Pinpoint the cell where the given text exists, returning its [x, y] midpoint coordinate. 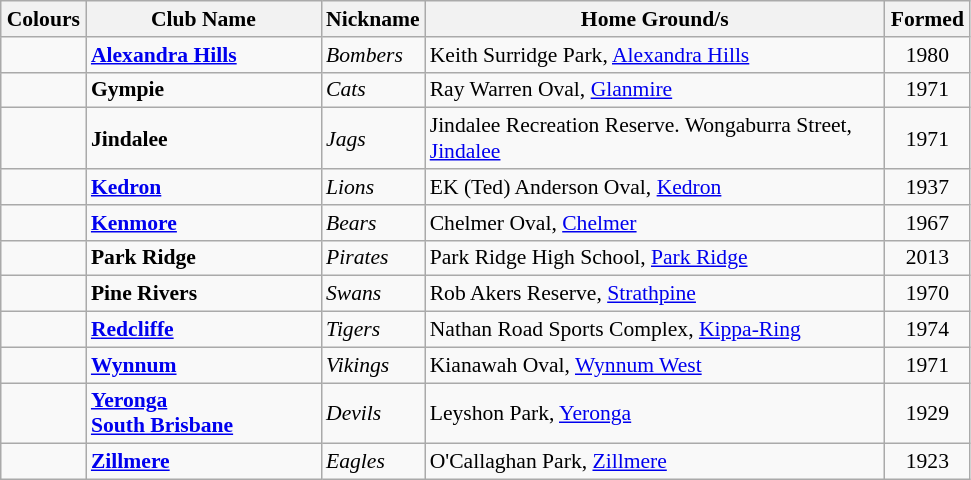
Rob Akers Reserve, Strathpine [655, 294]
Wynnum [204, 365]
Kianawah Oval, Wynnum West [655, 365]
EK (Ted) Anderson Oval, Kedron [655, 187]
YerongaSouth Brisbane [204, 414]
Keith Surridge Park, Alexandra Hills [655, 55]
1929 [928, 414]
Colours [44, 19]
Bombers [373, 55]
1970 [928, 294]
Pirates [373, 258]
O'Callaghan Park, Zillmere [655, 462]
Pine Rivers [204, 294]
Jags [373, 138]
1980 [928, 55]
Swans [373, 294]
Club Name [204, 19]
Nickname [373, 19]
Nathan Road Sports Complex, Kippa-Ring [655, 330]
Zillmere [204, 462]
Jindalee [204, 138]
2013 [928, 258]
Eagles [373, 462]
Vikings [373, 365]
Bears [373, 223]
Jindalee Recreation Reserve. Wongaburra Street, Jindalee [655, 138]
Park Ridge [204, 258]
Formed [928, 19]
1937 [928, 187]
Lions [373, 187]
Redcliffe [204, 330]
Gympie [204, 90]
Cats [373, 90]
Kedron [204, 187]
Devils [373, 414]
Kenmore [204, 223]
Park Ridge High School, Park Ridge [655, 258]
Chelmer Oval, Chelmer [655, 223]
Alexandra Hills [204, 55]
Ray Warren Oval, Glanmire [655, 90]
Home Ground/s [655, 19]
1967 [928, 223]
Tigers [373, 330]
1923 [928, 462]
1974 [928, 330]
Leyshon Park, Yeronga [655, 414]
